From the cell containing the given text, extract its center point as [x, y] coordinate. 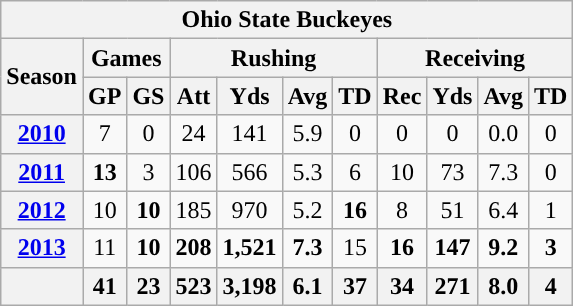
185 [194, 210]
5.3 [308, 172]
6.1 [308, 286]
Att [194, 96]
13 [104, 172]
523 [194, 286]
7 [104, 134]
3,198 [250, 286]
Rec [402, 96]
106 [194, 172]
51 [452, 210]
147 [452, 248]
Ohio State Buckeyes [287, 20]
4 [551, 286]
0.0 [504, 134]
2013 [42, 248]
GS [148, 96]
15 [355, 248]
11 [104, 248]
GP [104, 96]
6.4 [504, 210]
37 [355, 286]
Season [42, 77]
208 [194, 248]
Receiving [475, 58]
970 [250, 210]
5.9 [308, 134]
1,521 [250, 248]
2010 [42, 134]
41 [104, 286]
141 [250, 134]
2011 [42, 172]
9.2 [504, 248]
566 [250, 172]
Games [126, 58]
8.0 [504, 286]
2012 [42, 210]
34 [402, 286]
8 [402, 210]
5.2 [308, 210]
271 [452, 286]
24 [194, 134]
23 [148, 286]
6 [355, 172]
1 [551, 210]
73 [452, 172]
Rushing [274, 58]
